Scan for the cell matching the given text and deliver its (X, Y) coordinate at center. 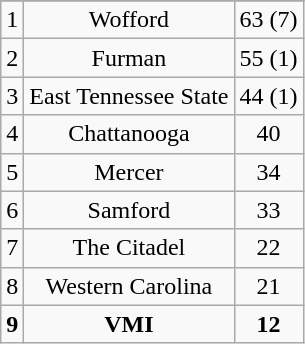
21 (268, 286)
22 (268, 248)
Chattanooga (129, 134)
40 (268, 134)
1 (12, 20)
9 (12, 324)
Samford (129, 210)
Wofford (129, 20)
44 (1) (268, 96)
4 (12, 134)
East Tennessee State (129, 96)
3 (12, 96)
63 (7) (268, 20)
Mercer (129, 172)
Western Carolina (129, 286)
7 (12, 248)
VMI (129, 324)
33 (268, 210)
34 (268, 172)
Furman (129, 58)
The Citadel (129, 248)
55 (1) (268, 58)
8 (12, 286)
2 (12, 58)
5 (12, 172)
12 (268, 324)
6 (12, 210)
